For the text-containing cell, return its midpoint in (x, y) coordinate format. 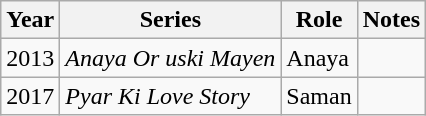
Notes (391, 20)
Pyar Ki Love Story (170, 96)
Saman (319, 96)
2017 (30, 96)
Role (319, 20)
Series (170, 20)
Anaya Or uski Mayen (170, 58)
2013 (30, 58)
Year (30, 20)
Anaya (319, 58)
